Pinpoint the cell where the given text exists, returning its [x, y] midpoint coordinate. 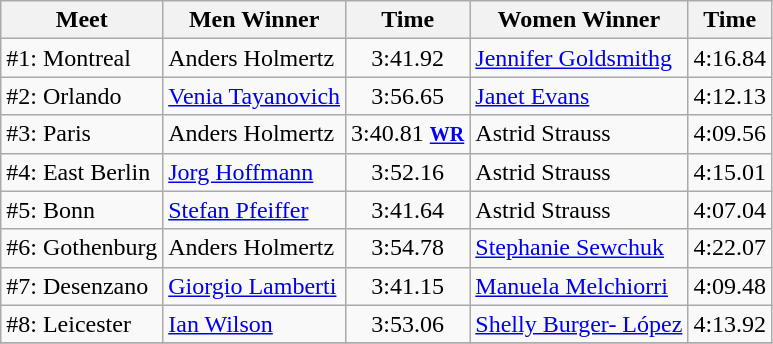
Manuela Melchiorri [579, 286]
4:16.84 [730, 58]
Shelly Burger- López [579, 324]
3:56.65 [408, 96]
#8: Leicester [82, 324]
Jorg Hoffmann [254, 172]
#7: Desenzano [82, 286]
4:13.92 [730, 324]
3:52.16 [408, 172]
#5: Bonn [82, 210]
Stefan Pfeiffer [254, 210]
3:54.78 [408, 248]
Ian Wilson [254, 324]
Giorgio Lamberti [254, 286]
Janet Evans [579, 96]
3:40.81 WR [408, 134]
3:41.64 [408, 210]
Meet [82, 20]
Women Winner [579, 20]
4:09.56 [730, 134]
Venia Tayanovich [254, 96]
Men Winner [254, 20]
4:22.07 [730, 248]
#6: Gothenburg [82, 248]
#2: Orlando [82, 96]
#4: East Berlin [82, 172]
3:53.06 [408, 324]
4:09.48 [730, 286]
4:12.13 [730, 96]
#3: Paris [82, 134]
3:41.92 [408, 58]
3:41.15 [408, 286]
Stephanie Sewchuk [579, 248]
4:07.04 [730, 210]
#1: Montreal [82, 58]
Jennifer Goldsmithg [579, 58]
4:15.01 [730, 172]
